Identify which cell holds the provided text, then report its (X, Y) central coordinate. 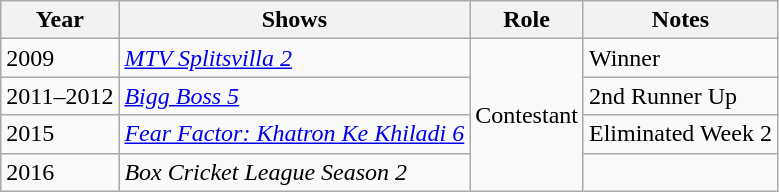
Box Cricket League Season 2 (294, 172)
Bigg Boss 5 (294, 96)
Role (527, 20)
Notes (680, 20)
2009 (60, 58)
2011–2012 (60, 96)
Winner (680, 58)
Year (60, 20)
Eliminated Week 2 (680, 134)
Contestant (527, 115)
2016 (60, 172)
2015 (60, 134)
Shows (294, 20)
Fear Factor: Khatron Ke Khiladi 6 (294, 134)
2nd Runner Up (680, 96)
MTV Splitsvilla 2 (294, 58)
